Detect which cell encompasses the target text, then output its [X, Y] center coordinate. 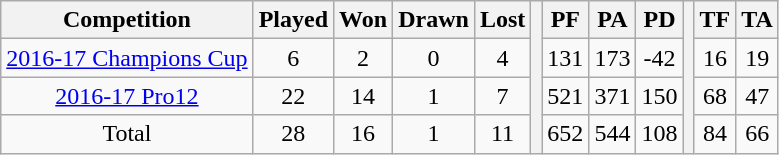
Total [127, 134]
Lost [502, 20]
Won [364, 20]
521 [566, 96]
150 [660, 96]
173 [612, 58]
68 [715, 96]
11 [502, 134]
TA [758, 20]
6 [293, 58]
28 [293, 134]
Drawn [434, 20]
Played [293, 20]
Competition [127, 20]
22 [293, 96]
19 [758, 58]
-42 [660, 58]
TF [715, 20]
4 [502, 58]
0 [434, 58]
PF [566, 20]
PA [612, 20]
652 [566, 134]
47 [758, 96]
108 [660, 134]
2016-17 Champions Cup [127, 58]
2 [364, 58]
66 [758, 134]
PD [660, 20]
7 [502, 96]
84 [715, 134]
371 [612, 96]
544 [612, 134]
14 [364, 96]
2016-17 Pro12 [127, 96]
131 [566, 58]
